For the text-containing cell, return its midpoint in [x, y] coordinate format. 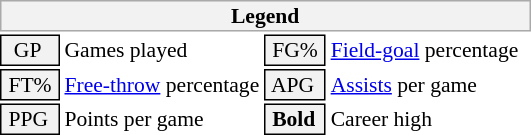
APG [295, 85]
GP [30, 50]
Legend [265, 16]
Games played [162, 50]
FG% [295, 50]
Field-goal percentage [430, 50]
FT% [30, 85]
Free-throw percentage [162, 85]
Assists per game [430, 85]
